Determine the [x, y] coordinate at the center of the cell enclosing the given text.  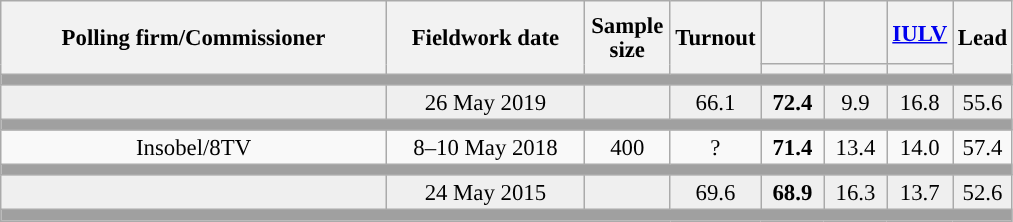
26 May 2019 [485, 102]
IULV [920, 32]
Lead [982, 38]
8–10 May 2018 [485, 148]
? [716, 148]
68.9 [792, 194]
16.3 [856, 194]
400 [627, 148]
14.0 [920, 148]
13.7 [920, 194]
66.1 [716, 102]
13.4 [856, 148]
55.6 [982, 102]
Fieldwork date [485, 38]
Sample size [627, 38]
57.4 [982, 148]
Polling firm/Commissioner [194, 38]
71.4 [792, 148]
16.8 [920, 102]
Insobel/8TV [194, 148]
52.6 [982, 194]
72.4 [792, 102]
Turnout [716, 38]
69.6 [716, 194]
9.9 [856, 102]
24 May 2015 [485, 194]
